Return [X, Y] of the center of cell containing provided text 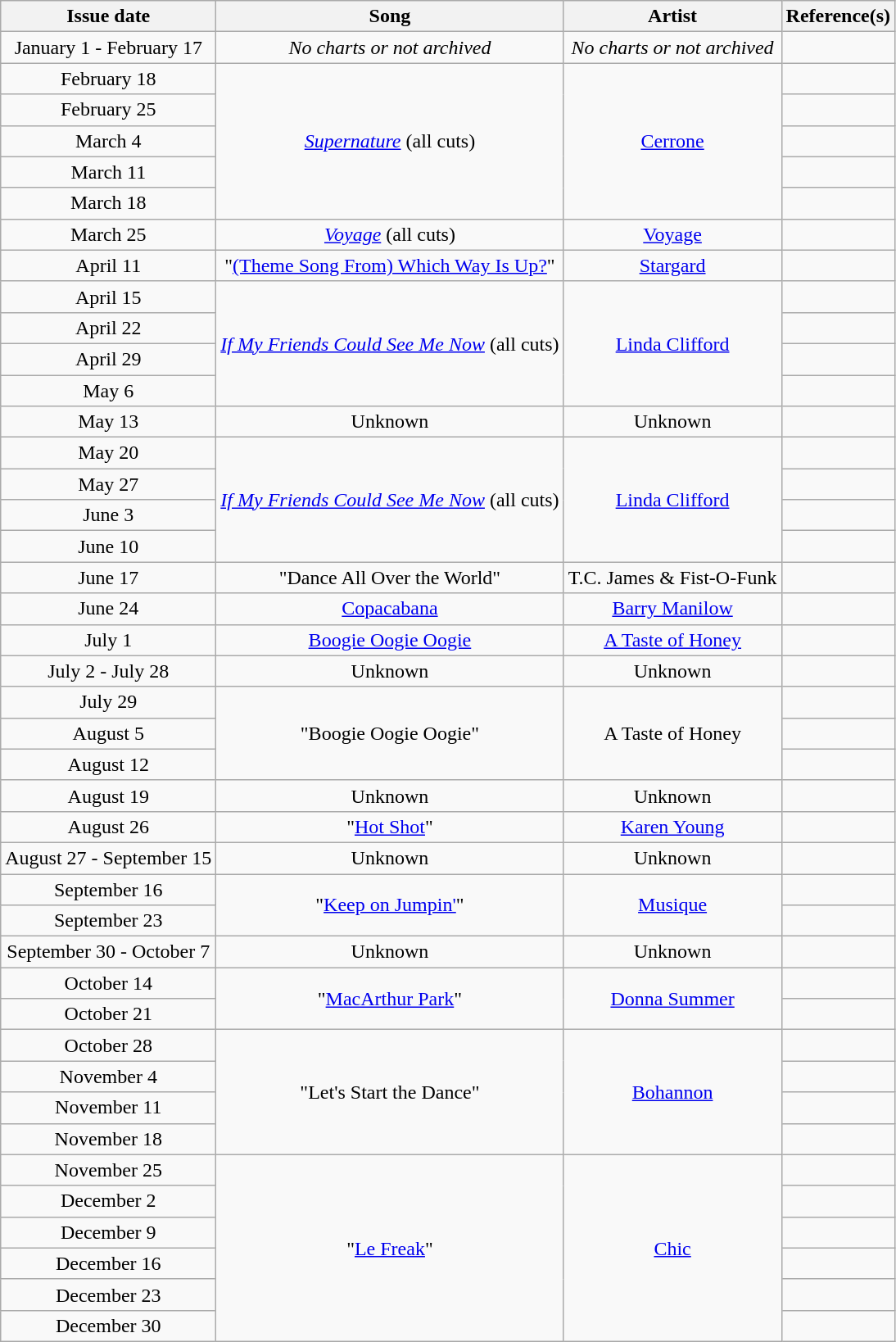
February 18 [108, 79]
Chic [672, 1248]
"MacArthur Park" [390, 999]
Supernature (all cuts) [390, 141]
April 29 [108, 359]
"Hot Shot" [390, 827]
April 15 [108, 297]
September 30 - October 7 [108, 952]
June 10 [108, 546]
April 11 [108, 265]
July 1 [108, 640]
May 13 [108, 422]
March 4 [108, 141]
"Boogie Oogie Oogie" [390, 733]
December 23 [108, 1294]
December 2 [108, 1201]
Boogie Oogie Oogie [390, 640]
Issue date [108, 16]
May 6 [108, 391]
March 18 [108, 203]
September 23 [108, 921]
August 12 [108, 764]
December 9 [108, 1232]
Bohannon [672, 1092]
"Let's Start the Dance" [390, 1092]
August 19 [108, 796]
"Dance All Over the World" [390, 578]
August 5 [108, 733]
August 27 - September 15 [108, 858]
September 16 [108, 889]
August 26 [108, 827]
October 28 [108, 1045]
November 4 [108, 1077]
February 25 [108, 110]
January 1 - February 17 [108, 48]
Song [390, 16]
"Le Freak" [390, 1248]
Stargard [672, 265]
Cerrone [672, 141]
June 24 [108, 609]
June 3 [108, 515]
March 25 [108, 234]
October 14 [108, 983]
November 18 [108, 1139]
T.C. James & Fist-O-Funk [672, 578]
July 29 [108, 702]
December 16 [108, 1263]
December 30 [108, 1326]
July 2 - July 28 [108, 671]
Karen Young [672, 827]
June 17 [108, 578]
November 11 [108, 1108]
Copacabana [390, 609]
Musique [672, 904]
Voyage [672, 234]
"Keep on Jumpin'" [390, 904]
May 27 [108, 484]
May 20 [108, 453]
October 21 [108, 1014]
Barry Manilow [672, 609]
Artist [672, 16]
Reference(s) [839, 16]
March 11 [108, 172]
Voyage (all cuts) [390, 234]
"(Theme Song From) Which Way Is Up?" [390, 265]
November 25 [108, 1170]
Donna Summer [672, 999]
April 22 [108, 328]
